Pinpoint the cell where the given text exists, returning its [X, Y] midpoint coordinate. 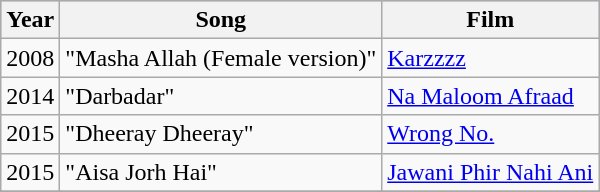
"Dheeray Dheeray" [221, 134]
Na Maloom Afraad [490, 96]
"Darbadar" [221, 96]
Song [221, 20]
Karzzzz [490, 58]
Wrong No. [490, 134]
"Aisa Jorh Hai" [221, 172]
"Masha Allah (Female version)" [221, 58]
Film [490, 20]
Jawani Phir Nahi Ani [490, 172]
Year [30, 20]
2014 [30, 96]
2008 [30, 58]
